Search for the cell housing the specified text and yield its [X, Y] center coordinate. 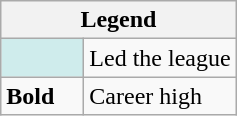
Legend [118, 20]
Led the league [160, 58]
Bold [42, 96]
Career high [160, 96]
